Return [x, y] of the center of cell containing provided text 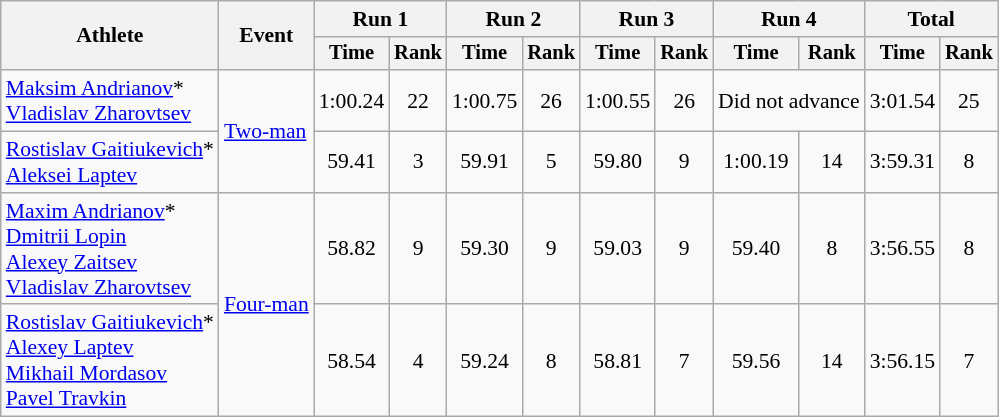
Total [932, 19]
1:00.24 [352, 100]
4 [418, 361]
59.41 [352, 162]
3 [418, 162]
25 [969, 100]
3:56.55 [902, 249]
59.30 [484, 249]
Rostislav Gaitiukevich*Alexey LaptevMikhail MordasovPavel Travkin [110, 361]
58.81 [618, 361]
1:00.55 [618, 100]
Run 1 [380, 19]
59.03 [618, 249]
59.40 [756, 249]
58.54 [352, 361]
Event [266, 36]
59.24 [484, 361]
Run 2 [514, 19]
3:56.15 [902, 361]
59.80 [618, 162]
3:59.31 [902, 162]
1:00.75 [484, 100]
1:00.19 [756, 162]
Run 4 [789, 19]
Rostislav Gaitiukevich*Aleksei Laptev [110, 162]
5 [551, 162]
3:01.54 [902, 100]
Athlete [110, 36]
Maksim Andrianov*Vladislav Zharovtsev [110, 100]
Four-man [266, 305]
58.82 [352, 249]
22 [418, 100]
59.56 [756, 361]
Run 3 [646, 19]
Maxim Andrianov*Dmitrii LopinAlexey ZaitsevVladislav Zharovtsev [110, 249]
59.91 [484, 162]
Two-man [266, 131]
Did not advance [789, 100]
